Output the (x, y) coordinate of the center of the cell containing the given text.  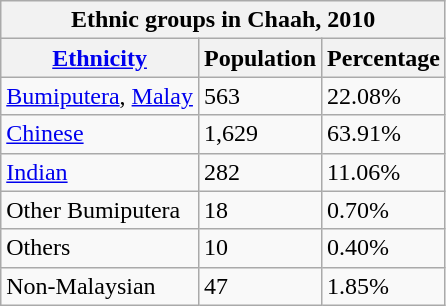
Bumiputera, Malay (100, 96)
563 (260, 96)
18 (260, 210)
Ethnicity (100, 58)
Other Bumiputera (100, 210)
63.91% (384, 134)
282 (260, 172)
10 (260, 248)
Others (100, 248)
1,629 (260, 134)
Percentage (384, 58)
47 (260, 286)
Non-Malaysian (100, 286)
Indian (100, 172)
Population (260, 58)
11.06% (384, 172)
1.85% (384, 286)
Ethnic groups in Chaah, 2010 (224, 20)
22.08% (384, 96)
Chinese (100, 134)
0.70% (384, 210)
0.40% (384, 248)
